Capture the cell that displays the provided text and extract its (x, y) central coordinate. 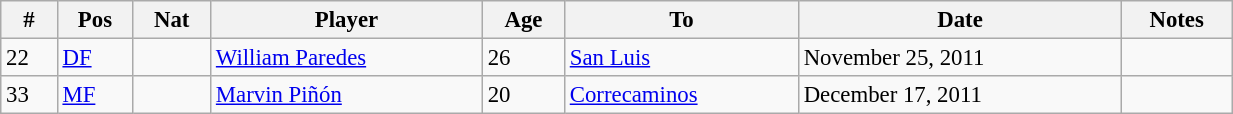
26 (523, 58)
Notes (1177, 20)
San Luis (681, 58)
Player (347, 20)
William Paredes (347, 58)
DF (95, 58)
Marvin Piñón (347, 95)
# (29, 20)
To (681, 20)
November 25, 2011 (960, 58)
Nat (172, 20)
Correcaminos (681, 95)
Date (960, 20)
Age (523, 20)
22 (29, 58)
20 (523, 95)
33 (29, 95)
December 17, 2011 (960, 95)
MF (95, 95)
Pos (95, 20)
